Extract the (x, y) coordinate from the center of the cell holding the provided text.  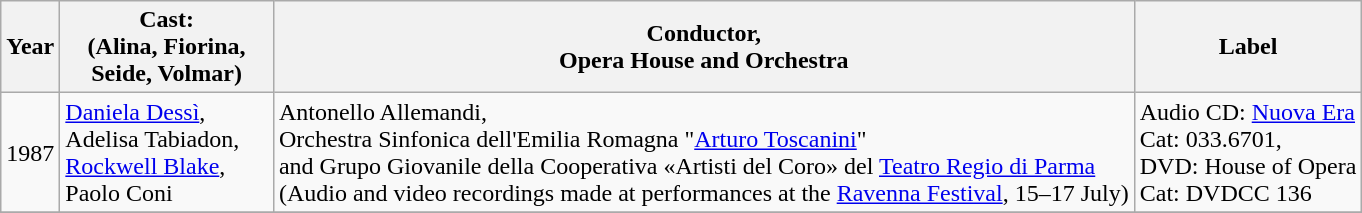
Year (30, 47)
Audio CD: Nuova EraCat: 033.6701,DVD: House of OperaCat: DVDCC 136 (1248, 152)
Daniela Dessì,Adelisa Tabiadon,Rockwell Blake,Paolo Coni (167, 152)
1987 (30, 152)
Label (1248, 47)
Cast:(Alina, Fiorina,Seide, Volmar) (167, 47)
Conductor,Opera House and Orchestra (704, 47)
